Identify which cell holds the provided text, then report its [x, y] central coordinate. 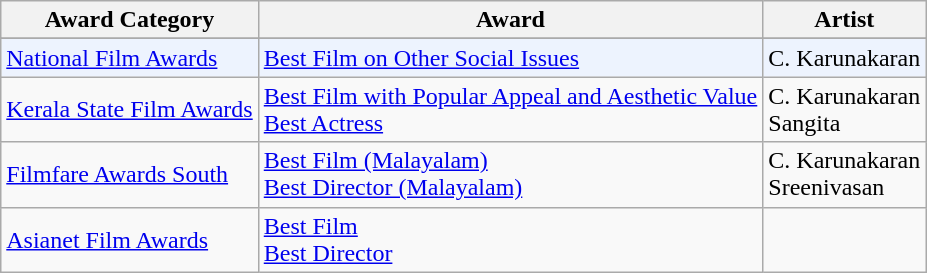
Best Film with Popular Appeal and Aesthetic Value Best Actress [510, 110]
Best Film on Other Social Issues [510, 58]
C. Karunakaran [844, 58]
Best Film (Malayalam)Best Director (Malayalam) [510, 174]
Award Category [130, 20]
Artist [844, 20]
National Film Awards [130, 58]
Filmfare Awards South [130, 174]
Kerala State Film Awards [130, 110]
Asianet Film Awards [130, 240]
Award [510, 20]
C. KarunakaranSangita [844, 110]
Best Film Best Director [510, 240]
C. KarunakaranSreenivasan [844, 174]
